Output the (X, Y) coordinate of the center of the cell containing the given text.  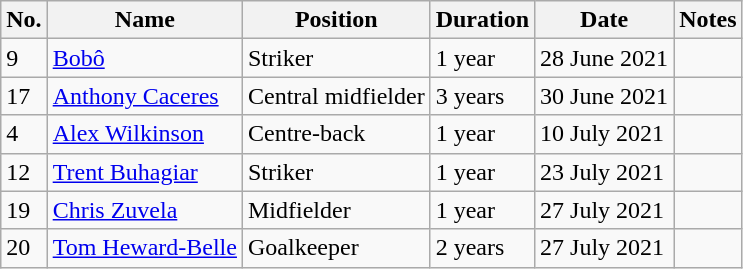
9 (24, 58)
Trent Buhagiar (144, 172)
17 (24, 96)
3 years (482, 96)
12 (24, 172)
Date (604, 20)
Anthony Caceres (144, 96)
Goalkeeper (336, 248)
Tom Heward-Belle (144, 248)
No. (24, 20)
Central midfielder (336, 96)
10 July 2021 (604, 134)
Midfielder (336, 210)
Bobô (144, 58)
2 years (482, 248)
30 June 2021 (604, 96)
Chris Zuvela (144, 210)
20 (24, 248)
Alex Wilkinson (144, 134)
19 (24, 210)
Name (144, 20)
23 July 2021 (604, 172)
Notes (708, 20)
Duration (482, 20)
Centre-back (336, 134)
Position (336, 20)
4 (24, 134)
28 June 2021 (604, 58)
